Capture the cell that displays the provided text and extract its (x, y) central coordinate. 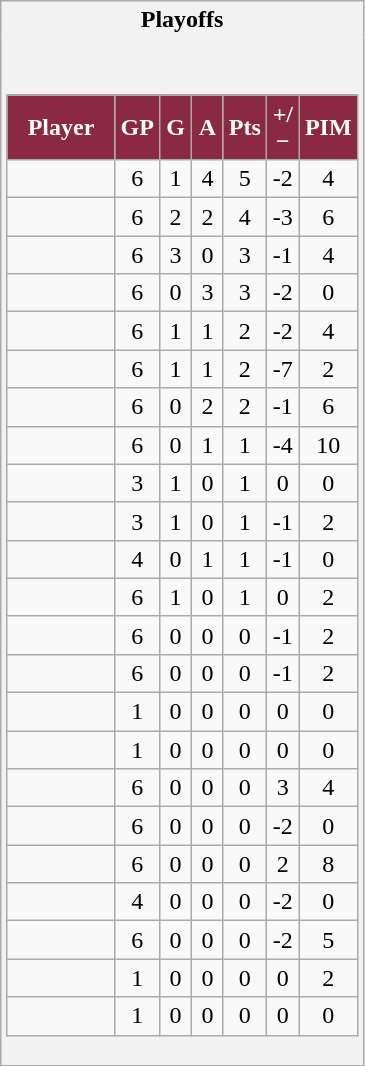
GP (137, 128)
G (175, 128)
Player (61, 128)
-7 (282, 369)
PIM (328, 128)
Playoffs (182, 20)
A (208, 128)
Pts (244, 128)
+/− (282, 128)
-4 (282, 445)
-3 (282, 217)
10 (328, 445)
8 (328, 864)
